Pinpoint the cell where the given text exists, returning its (x, y) midpoint coordinate. 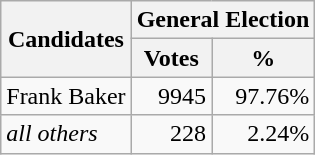
9945 (171, 96)
all others (66, 134)
Votes (171, 58)
Frank Baker (66, 96)
2.24% (264, 134)
% (264, 58)
97.76% (264, 96)
Candidates (66, 39)
General Election (223, 20)
228 (171, 134)
